Detect which cell encompasses the target text, then output its (x, y) center coordinate. 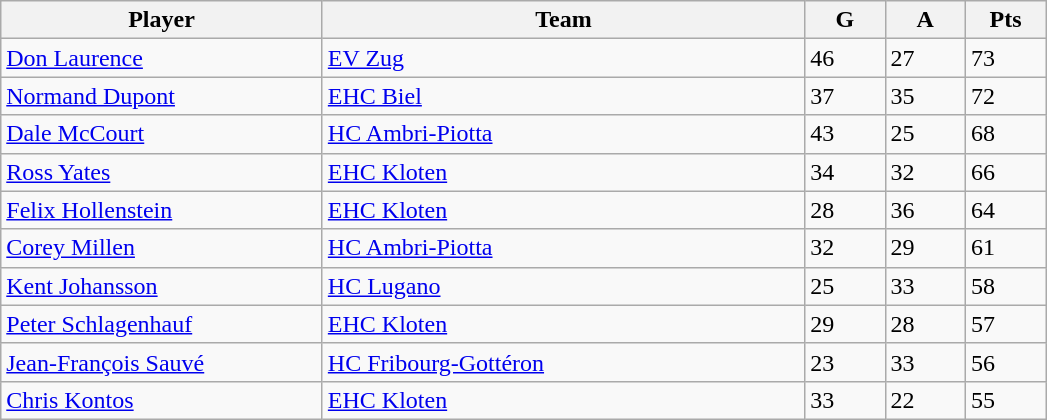
57 (1005, 324)
27 (925, 58)
55 (1005, 400)
72 (1005, 96)
Normand Dupont (162, 96)
Peter Schlagenhauf (162, 324)
Ross Yates (162, 172)
58 (1005, 286)
68 (1005, 134)
Kent Johansson (162, 286)
HC Lugano (563, 286)
Felix Hollenstein (162, 210)
Don Laurence (162, 58)
EHC Biel (563, 96)
34 (845, 172)
Team (563, 20)
56 (1005, 362)
Dale McCourt (162, 134)
Jean-François Sauvé (162, 362)
35 (925, 96)
G (845, 20)
Chris Kontos (162, 400)
36 (925, 210)
61 (1005, 248)
Player (162, 20)
64 (1005, 210)
A (925, 20)
73 (1005, 58)
66 (1005, 172)
46 (845, 58)
EV Zug (563, 58)
Pts (1005, 20)
43 (845, 134)
23 (845, 362)
Corey Millen (162, 248)
22 (925, 400)
HC Fribourg-Gottéron (563, 362)
37 (845, 96)
